Pinpoint the cell where the given text exists, returning its (x, y) midpoint coordinate. 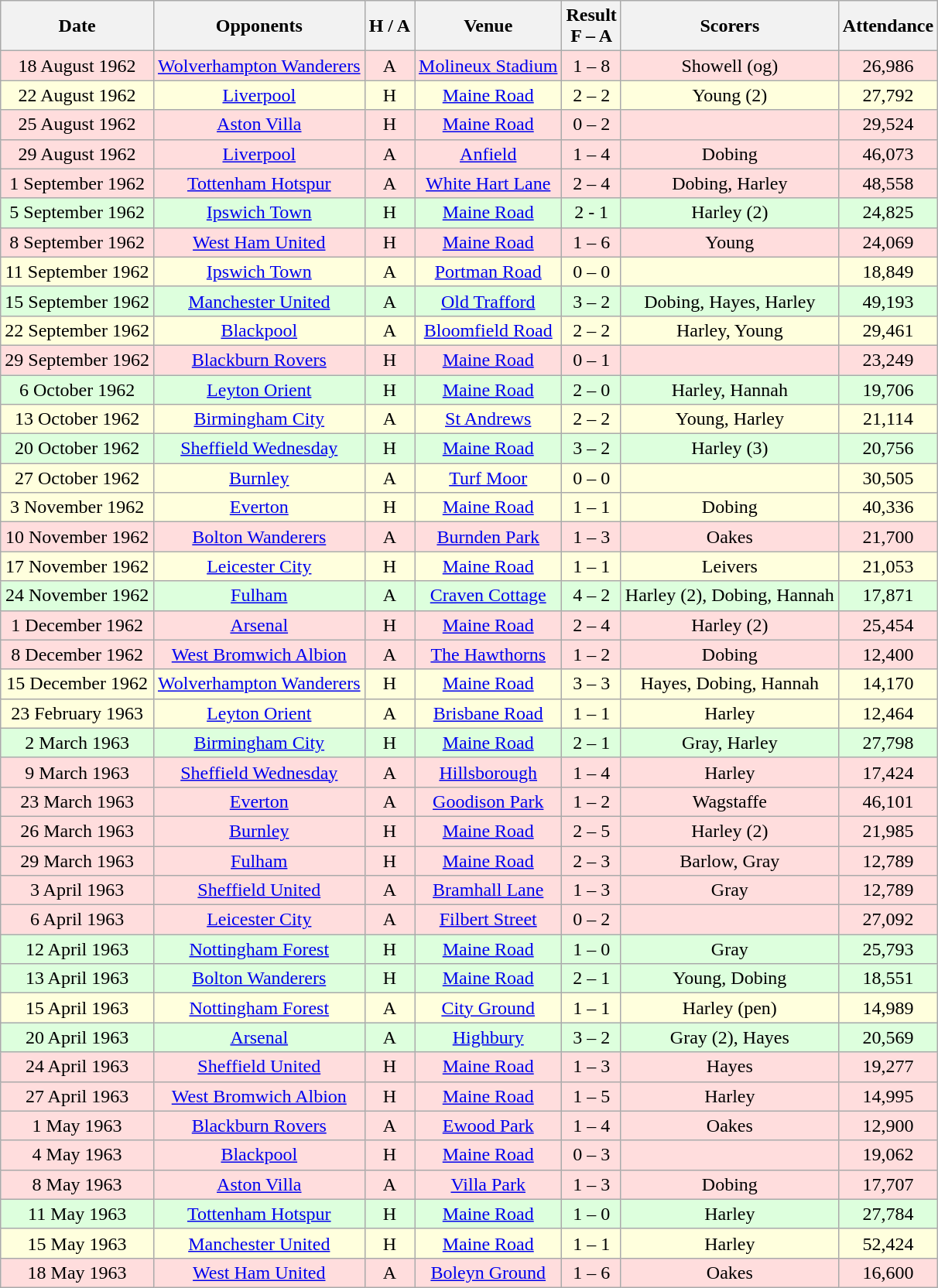
13 October 1962 (77, 419)
Villa Park (488, 1184)
Craven Cottage (488, 596)
27,792 (888, 95)
Harley, Hannah (729, 389)
30,505 (888, 478)
Gray, Harley (729, 743)
20,756 (888, 449)
16,600 (888, 1273)
27 October 1962 (77, 478)
1 September 1962 (77, 183)
Molineux Stadium (488, 66)
4 May 1963 (77, 1155)
29,461 (888, 330)
Showell (og) (729, 66)
20,569 (888, 1037)
24,069 (888, 242)
Young (729, 242)
Bloomfield Road (488, 330)
19,277 (888, 1067)
26 March 1963 (77, 831)
Gray (2), Hayes (729, 1037)
27,092 (888, 920)
23 March 1963 (77, 801)
14,989 (888, 1008)
19,062 (888, 1155)
0 – 1 (591, 360)
3 April 1963 (77, 890)
2 – 5 (591, 831)
White Hart Lane (488, 183)
24,825 (888, 213)
1 May 1963 (77, 1126)
15 December 1962 (77, 684)
17,707 (888, 1184)
6 April 1963 (77, 920)
49,193 (888, 301)
The Hawthorns (488, 654)
12 April 1963 (77, 949)
14,170 (888, 684)
29 August 1962 (77, 154)
Highbury (488, 1037)
18 May 1963 (77, 1273)
25 August 1962 (77, 125)
18,551 (888, 979)
Date (77, 26)
8 December 1962 (77, 654)
Harley, Young (729, 330)
3 November 1962 (77, 507)
2 – 0 (591, 389)
18 August 1962 (77, 66)
Bramhall Lane (488, 890)
Wagstaffe (729, 801)
Harley (2), Dobing, Hannah (729, 596)
8 September 1962 (77, 242)
25,793 (888, 949)
15 May 1963 (77, 1243)
27 April 1963 (77, 1096)
St Andrews (488, 419)
Brisbane Road (488, 713)
Goodison Park (488, 801)
Filbert Street (488, 920)
17 November 1962 (77, 566)
Young, Harley (729, 419)
Barlow, Gray (729, 861)
25,454 (888, 625)
H / A (389, 26)
23,249 (888, 360)
15 April 1963 (77, 1008)
11 May 1963 (77, 1214)
Hillsborough (488, 772)
1 December 1962 (77, 625)
11 September 1962 (77, 272)
Old Trafford (488, 301)
Portman Road (488, 272)
Attendance (888, 26)
1 – 8 (591, 66)
Dobing, Harley (729, 183)
Turf Moor (488, 478)
21,114 (888, 419)
3 – 3 (591, 684)
1 – 5 (591, 1096)
Hayes (729, 1067)
Venue (488, 26)
29 September 1962 (77, 360)
21,985 (888, 831)
City Ground (488, 1008)
Harley (3) (729, 449)
23 February 1963 (77, 713)
27,784 (888, 1214)
Scorers (729, 26)
Burnden Park (488, 537)
19,706 (888, 389)
Ewood Park (488, 1126)
Young, Dobing (729, 979)
2 March 1963 (77, 743)
4 – 2 (591, 596)
12,400 (888, 654)
29,524 (888, 125)
Harley (pen) (729, 1008)
Boleyn Ground (488, 1273)
24 November 1962 (77, 596)
21,053 (888, 566)
27,798 (888, 743)
ResultF – A (591, 26)
17,424 (888, 772)
24 April 1963 (77, 1067)
18,849 (888, 272)
Hayes, Dobing, Hannah (729, 684)
26,986 (888, 66)
8 May 1963 (77, 1184)
Opponents (258, 26)
6 October 1962 (77, 389)
21,700 (888, 537)
0 – 3 (591, 1155)
40,336 (888, 507)
12,900 (888, 1126)
2 – 3 (591, 861)
10 November 1962 (77, 537)
20 October 1962 (77, 449)
15 September 1962 (77, 301)
52,424 (888, 1243)
20 April 1963 (77, 1037)
5 September 1962 (77, 213)
46,073 (888, 154)
Anfield (488, 154)
12,464 (888, 713)
2 - 1 (591, 213)
9 March 1963 (77, 772)
48,558 (888, 183)
46,101 (888, 801)
22 August 1962 (77, 95)
Leivers (729, 566)
22 September 1962 (77, 330)
17,871 (888, 596)
14,995 (888, 1096)
29 March 1963 (77, 861)
Dobing, Hayes, Harley (729, 301)
Young (2) (729, 95)
13 April 1963 (77, 979)
